Find where the given text appears and provide that cell's center as [x, y] coordinate. 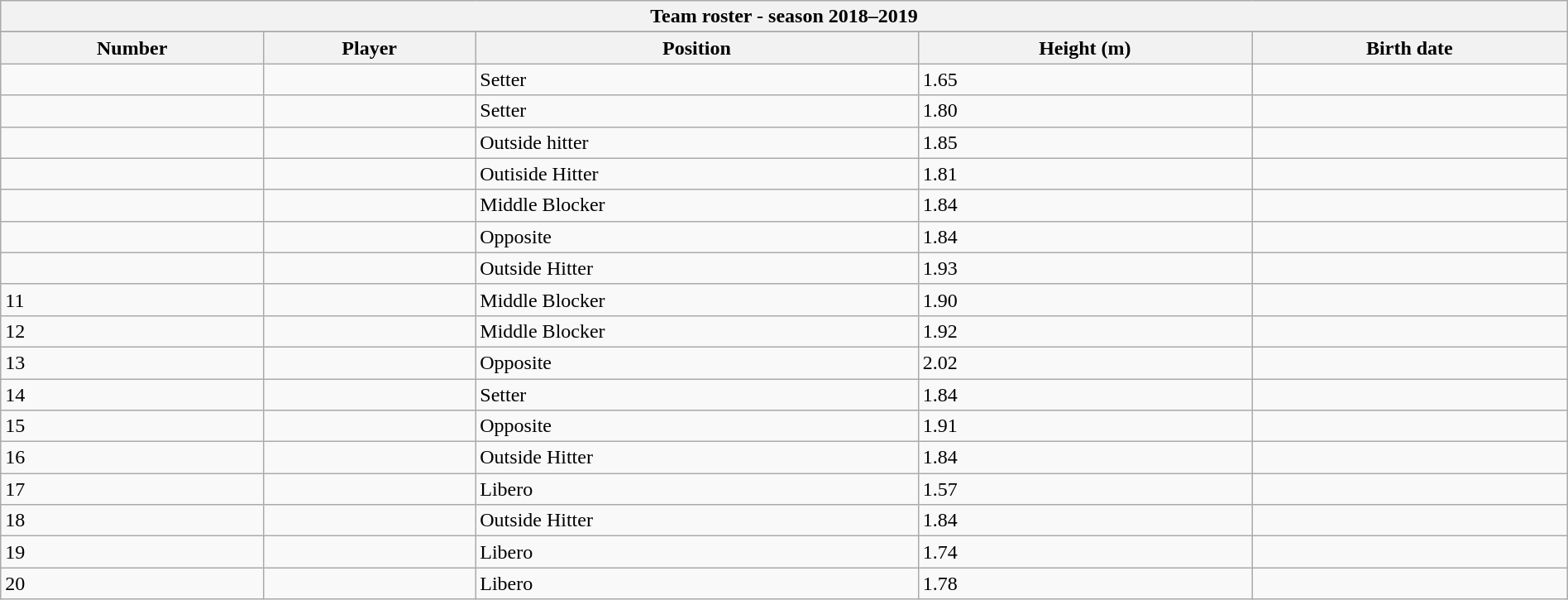
Player [370, 48]
1.90 [1085, 300]
Team roster - season 2018–2019 [784, 17]
Outside hitter [696, 142]
17 [132, 489]
Height (m) [1085, 48]
15 [132, 426]
1.65 [1085, 79]
1.85 [1085, 142]
Birth date [1410, 48]
2.02 [1085, 362]
1.74 [1085, 552]
1.92 [1085, 331]
1.57 [1085, 489]
1.81 [1085, 174]
Number [132, 48]
1.93 [1085, 268]
1.91 [1085, 426]
1.80 [1085, 111]
16 [132, 458]
14 [132, 395]
19 [132, 552]
Outiside Hitter [696, 174]
12 [132, 331]
Position [696, 48]
13 [132, 362]
1.78 [1085, 583]
18 [132, 521]
20 [132, 583]
11 [132, 300]
